Extract the [x, y] coordinate from the center of the cell holding the provided text.  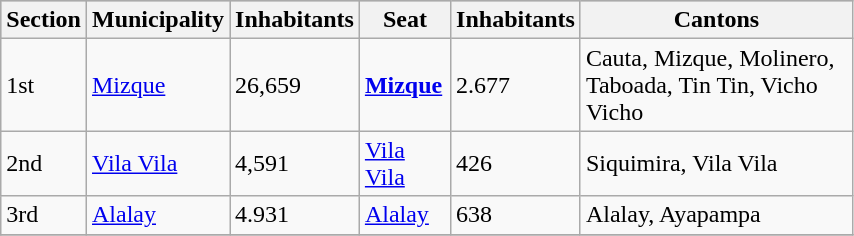
Cauta, Mizque, Molinero, Taboada, Tin Tin, Vicho Vicho [716, 85]
638 [516, 215]
1st [44, 85]
4.931 [295, 215]
26,659 [295, 85]
Alalay, Ayapampa [716, 215]
Section [44, 20]
Seat [404, 20]
426 [516, 164]
2.677 [516, 85]
Municipality [158, 20]
Cantons [716, 20]
3rd [44, 215]
4,591 [295, 164]
2nd [44, 164]
Siquimira, Vila Vila [716, 164]
